Determine the (x, y) coordinate at the center of the cell enclosing the given text.  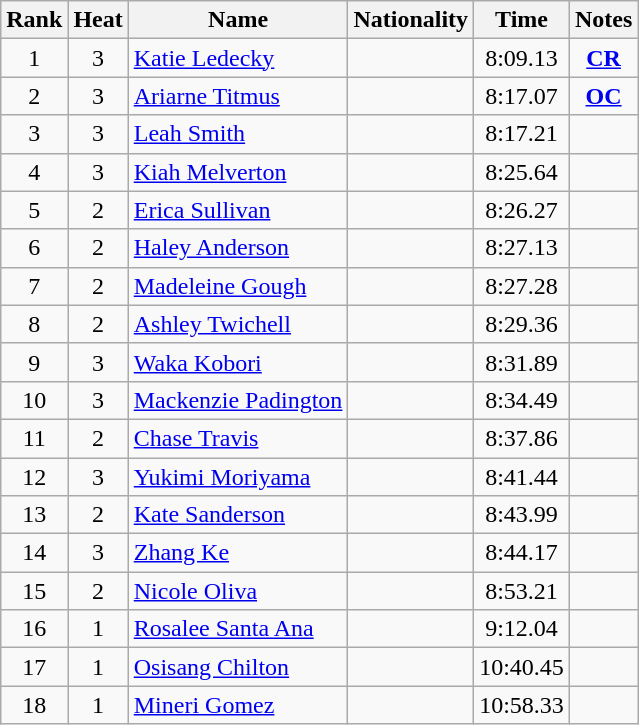
Time (522, 20)
Nationality (411, 20)
8 (34, 324)
Leah Smith (238, 134)
8:43.99 (522, 515)
12 (34, 477)
8:17.21 (522, 134)
Waka Kobori (238, 362)
9:12.04 (522, 629)
7 (34, 286)
8:44.17 (522, 553)
Heat (98, 20)
Mackenzie Padington (238, 400)
4 (34, 172)
13 (34, 515)
10 (34, 400)
Osisang Chilton (238, 667)
10:58.33 (522, 705)
8:17.07 (522, 96)
Nicole Oliva (238, 591)
8:27.28 (522, 286)
8:41.44 (522, 477)
Haley Anderson (238, 248)
Erica Sullivan (238, 210)
Mineri Gomez (238, 705)
Zhang Ke (238, 553)
16 (34, 629)
Madeleine Gough (238, 286)
Rank (34, 20)
Rosalee Santa Ana (238, 629)
8:53.21 (522, 591)
17 (34, 667)
9 (34, 362)
8:29.36 (522, 324)
10:40.45 (522, 667)
18 (34, 705)
8:27.13 (522, 248)
Chase Travis (238, 438)
Ariarne Titmus (238, 96)
5 (34, 210)
Notes (603, 20)
8:09.13 (522, 58)
Kate Sanderson (238, 515)
OC (603, 96)
Kiah Melverton (238, 172)
11 (34, 438)
Ashley Twichell (238, 324)
8:25.64 (522, 172)
8:31.89 (522, 362)
CR (603, 58)
8:37.86 (522, 438)
Katie Ledecky (238, 58)
6 (34, 248)
8:34.49 (522, 400)
15 (34, 591)
Name (238, 20)
14 (34, 553)
8:26.27 (522, 210)
Yukimi Moriyama (238, 477)
